Determine the [x, y] coordinate at the center of the cell enclosing the given text.  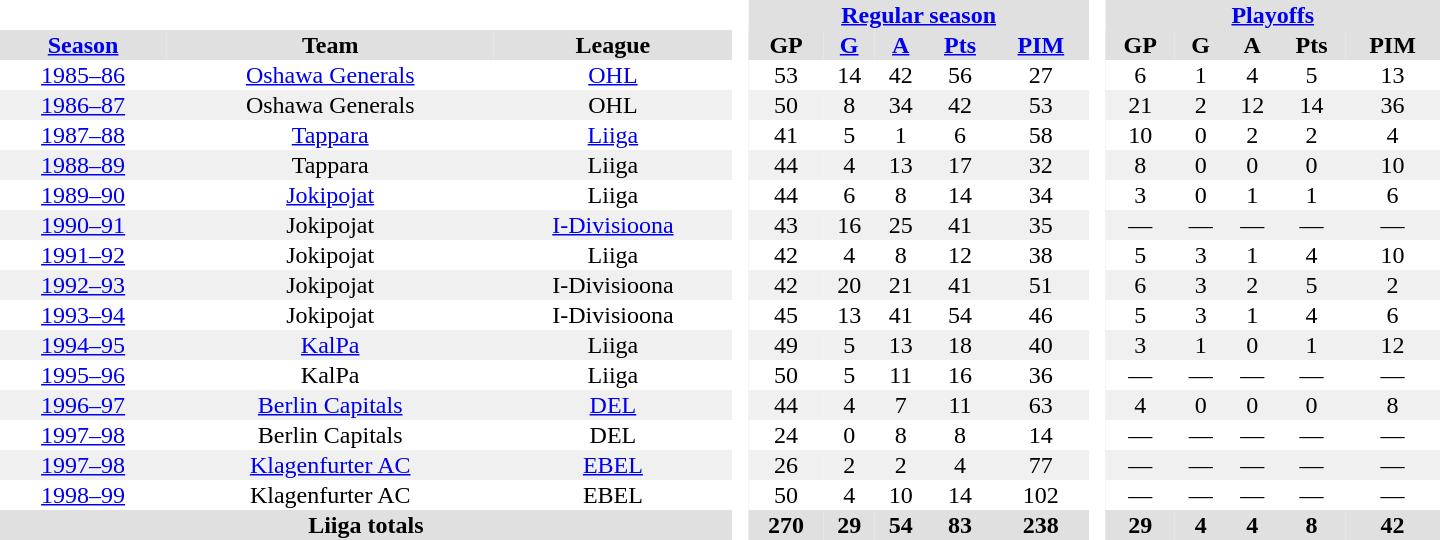
102 [1040, 495]
32 [1040, 165]
1989–90 [83, 195]
1991–92 [83, 255]
1992–93 [83, 285]
58 [1040, 135]
Liiga totals [366, 525]
1994–95 [83, 345]
45 [786, 315]
26 [786, 465]
24 [786, 435]
1995–96 [83, 375]
270 [786, 525]
40 [1040, 345]
1993–94 [83, 315]
Team [330, 45]
56 [960, 75]
1998–99 [83, 495]
51 [1040, 285]
27 [1040, 75]
1988–89 [83, 165]
7 [901, 405]
38 [1040, 255]
League [613, 45]
1985–86 [83, 75]
1996–97 [83, 405]
83 [960, 525]
Season [83, 45]
1987–88 [83, 135]
238 [1040, 525]
77 [1040, 465]
20 [849, 285]
1990–91 [83, 225]
63 [1040, 405]
Regular season [918, 15]
25 [901, 225]
1986–87 [83, 105]
18 [960, 345]
Playoffs [1273, 15]
49 [786, 345]
43 [786, 225]
46 [1040, 315]
35 [1040, 225]
17 [960, 165]
